Detect which cell encompasses the target text, then output its (x, y) center coordinate. 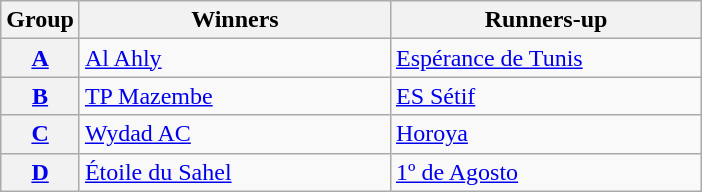
Horoya (546, 134)
Étoile du Sahel (234, 172)
D (40, 172)
Winners (234, 20)
B (40, 96)
TP Mazembe (234, 96)
Group (40, 20)
Al Ahly (234, 58)
C (40, 134)
1º de Agosto (546, 172)
Runners-up (546, 20)
ES Sétif (546, 96)
Espérance de Tunis (546, 58)
A (40, 58)
Wydad AC (234, 134)
